For the text-containing cell, return its midpoint in (X, Y) coordinate format. 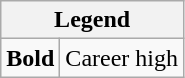
Legend (92, 20)
Bold (30, 58)
Career high (122, 58)
